Locate the cell with the specified text and output its [X, Y] center coordinate. 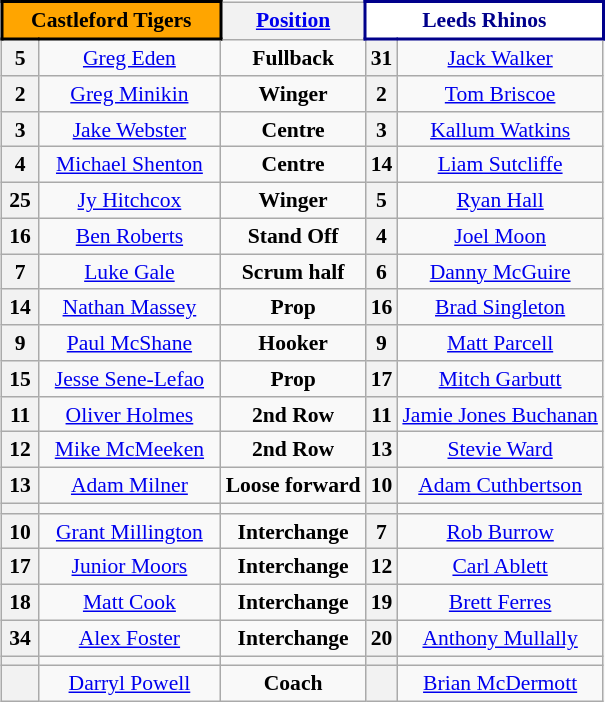
Nathan Massey [129, 307]
Ben Roberts [129, 236]
31 [382, 57]
Carl Ablett [500, 567]
Hooker [294, 343]
Scrum half [294, 272]
Greg Minikin [129, 94]
Ryan Hall [500, 200]
Michael Shenton [129, 165]
20 [382, 638]
Greg Eden [129, 57]
Joel Moon [500, 236]
18 [20, 602]
Rob Burrow [500, 531]
Alex Foster [129, 638]
Grant Millington [129, 531]
Luke Gale [129, 272]
Stevie Ward [500, 450]
Position [294, 20]
Loose forward [294, 485]
Danny McGuire [500, 272]
Jesse Sene-Lefao [129, 379]
Tom Briscoe [500, 94]
Paul McShane [129, 343]
Matt Cook [129, 602]
Jack Walker [500, 57]
19 [382, 602]
Mike McMeeken [129, 450]
25 [20, 200]
Mitch Garbutt [500, 379]
Stand Off [294, 236]
Coach [294, 684]
Brad Singleton [500, 307]
Kallum Watkins [500, 129]
Fullback [294, 57]
Adam Cuthbertson [500, 485]
6 [382, 272]
Jy Hitchcox [129, 200]
Castleford Tigers [112, 20]
Darryl Powell [129, 684]
Oliver Holmes [129, 414]
Matt Parcell [500, 343]
Brett Ferres [500, 602]
Brian McDermott [500, 684]
Jake Webster [129, 129]
15 [20, 379]
Adam Milner [129, 485]
Liam Sutcliffe [500, 165]
Jamie Jones Buchanan [500, 414]
Junior Moors [129, 567]
Anthony Mullally [500, 638]
34 [20, 638]
Leeds Rhinos [484, 20]
